Output the [X, Y] coordinate of the center of the cell containing the given text.  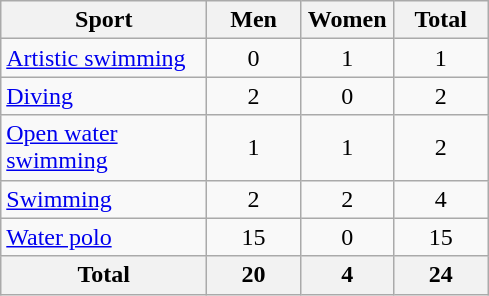
Men [254, 20]
Diving [104, 96]
24 [441, 275]
Open water swimming [104, 148]
Women [347, 20]
20 [254, 275]
Artistic swimming [104, 58]
Swimming [104, 199]
Sport [104, 20]
Water polo [104, 237]
